Extract the (x, y) coordinate from the center of the cell holding the provided text.  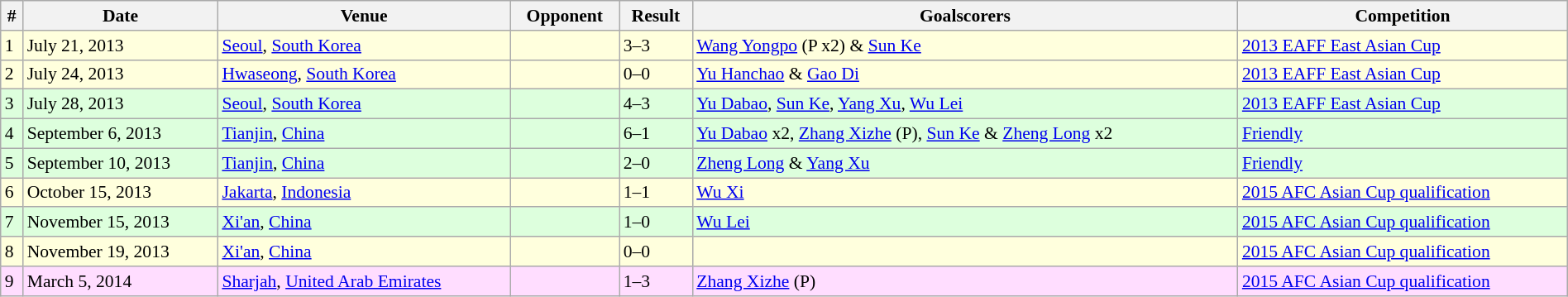
Opponent (565, 16)
3 (12, 104)
Zhang Xizhe (P) (965, 281)
Wu Lei (965, 223)
Yu Dabao x2, Zhang Xizhe (P), Sun Ke & Zheng Long x2 (965, 134)
2 (12, 74)
September 6, 2013 (121, 134)
Sharjah, United Arab Emirates (364, 281)
4–3 (657, 104)
Wu Xi (965, 193)
# (12, 16)
5 (12, 163)
Venue (364, 16)
1 (12, 46)
Yu Dabao, Sun Ke, Yang Xu, Wu Lei (965, 104)
July 28, 2013 (121, 104)
Wang Yongpo (P x2) & Sun Ke (965, 46)
8 (12, 251)
July 21, 2013 (121, 46)
Yu Hanchao & Gao Di (965, 74)
Goalscorers (965, 16)
6–1 (657, 134)
6 (12, 193)
March 5, 2014 (121, 281)
9 (12, 281)
1–3 (657, 281)
Hwaseong, South Korea (364, 74)
Date (121, 16)
Competition (1403, 16)
1–0 (657, 223)
Jakarta, Indonesia (364, 193)
November 15, 2013 (121, 223)
November 19, 2013 (121, 251)
October 15, 2013 (121, 193)
7 (12, 223)
3–3 (657, 46)
1–1 (657, 193)
4 (12, 134)
Result (657, 16)
2–0 (657, 163)
September 10, 2013 (121, 163)
Zheng Long & Yang Xu (965, 163)
July 24, 2013 (121, 74)
